Output the (x, y) coordinate of the center of the cell containing the given text.  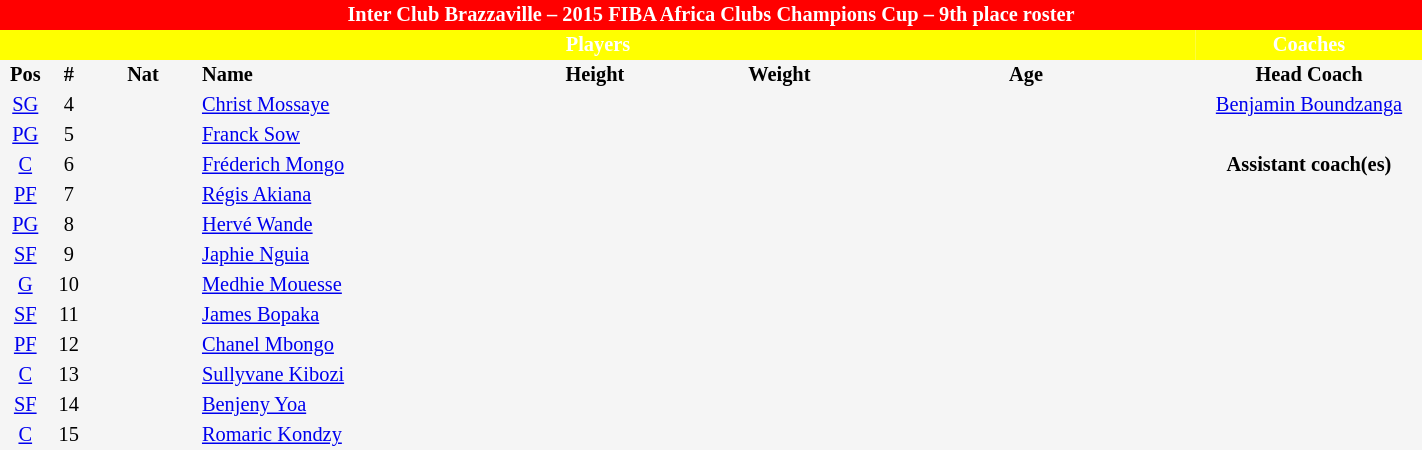
12 (69, 345)
Assistant coach(es) (1309, 165)
11 (69, 315)
Franck Sow (343, 135)
Medhie Mouesse (343, 285)
9 (69, 255)
Benjeny Yoa (343, 405)
Benjamin Boundzanga (1309, 105)
15 (69, 435)
Christ Mossaye (343, 105)
Japhie Nguia (343, 255)
James Bopaka (343, 315)
Fréderich Mongo (343, 165)
Romaric Kondzy (343, 435)
SG (26, 105)
7 (69, 195)
10 (69, 285)
Hervé Wande (343, 225)
Inter Club Brazzaville – 2015 FIBA Africa Clubs Champions Cup – 9th place roster (711, 15)
Nat (143, 75)
5 (69, 135)
6 (69, 165)
Head Coach (1309, 75)
4 (69, 105)
8 (69, 225)
Coaches (1309, 45)
# (69, 75)
G (26, 285)
Pos (26, 75)
Age (1026, 75)
Weight (780, 75)
Chanel Mbongo (343, 345)
13 (69, 375)
Name (343, 75)
Régis Akiana (343, 195)
Height (595, 75)
Players (598, 45)
Sullyvane Kibozi (343, 375)
14 (69, 405)
